Extract the (x, y) coordinate from the center of the cell holding the provided text.  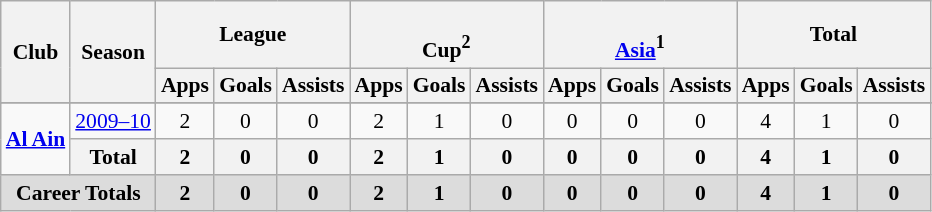
Asia1 (640, 34)
Season (113, 52)
2009–10 (113, 122)
Cup2 (447, 34)
League (253, 34)
Club (36, 52)
Career Totals (78, 193)
Al Ain (36, 140)
